Determine the (x, y) coordinate at the center of the cell enclosing the given text.  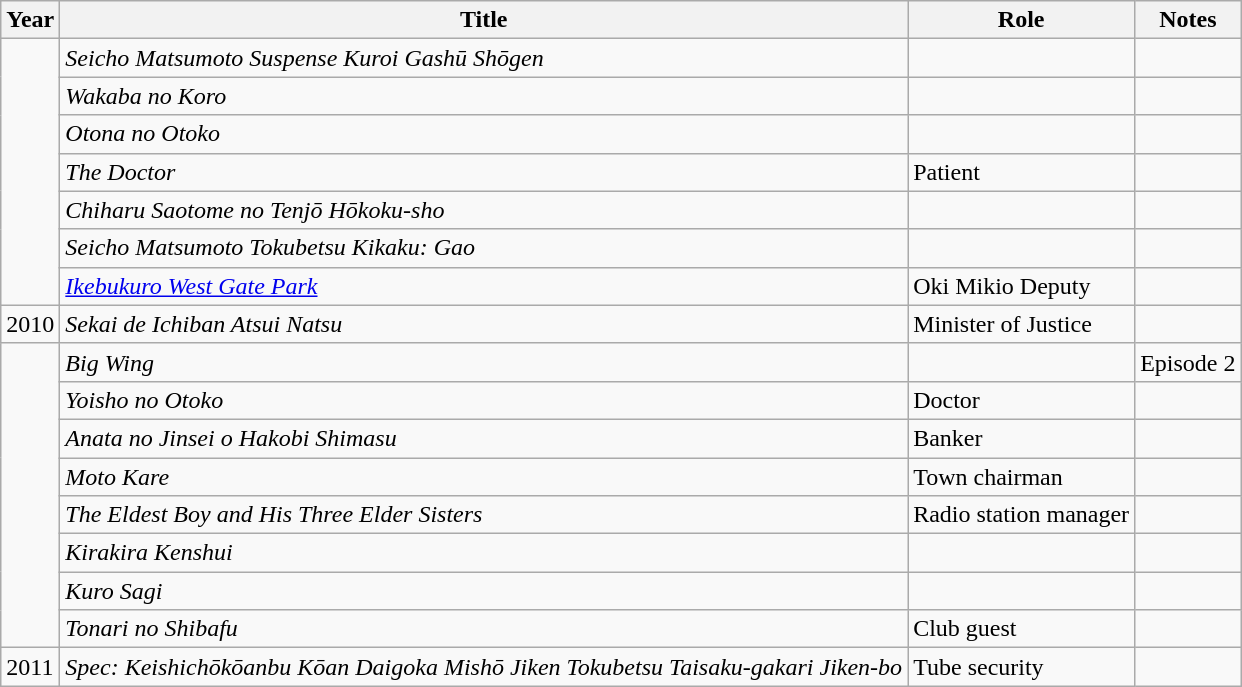
Big Wing (484, 362)
Banker (1022, 438)
2010 (30, 324)
Moto Kare (484, 477)
Episode 2 (1188, 362)
Yoisho no Otoko (484, 400)
Title (484, 20)
Sekai de Ichiban Atsui Natsu (484, 324)
Tonari no Shibafu (484, 629)
The Eldest Boy and His Three Elder Sisters (484, 515)
Role (1022, 20)
Otona no Otoko (484, 134)
Town chairman (1022, 477)
Ikebukuro West Gate Park (484, 286)
Radio station manager (1022, 515)
Tube security (1022, 667)
Patient (1022, 172)
Wakaba no Koro (484, 96)
Club guest (1022, 629)
Seicho Matsumoto Suspense Kuroi Gashū Shōgen (484, 58)
Anata no Jinsei o Hakobi Shimasu (484, 438)
Doctor (1022, 400)
Chiharu Saotome no Tenjō Hōkoku-sho (484, 210)
Minister of Justice (1022, 324)
Seicho Matsumoto Tokubetsu Kikaku: Gao (484, 248)
Year (30, 20)
2011 (30, 667)
Spec: Keishichōkōanbu Kōan Daigoka Mishō Jiken Tokubetsu Taisaku-gakari Jiken-bo (484, 667)
Kuro Sagi (484, 591)
The Doctor (484, 172)
Oki Mikio Deputy (1022, 286)
Notes (1188, 20)
Kirakira Kenshui (484, 553)
